From the cell containing the given text, extract its center point as (X, Y) coordinate. 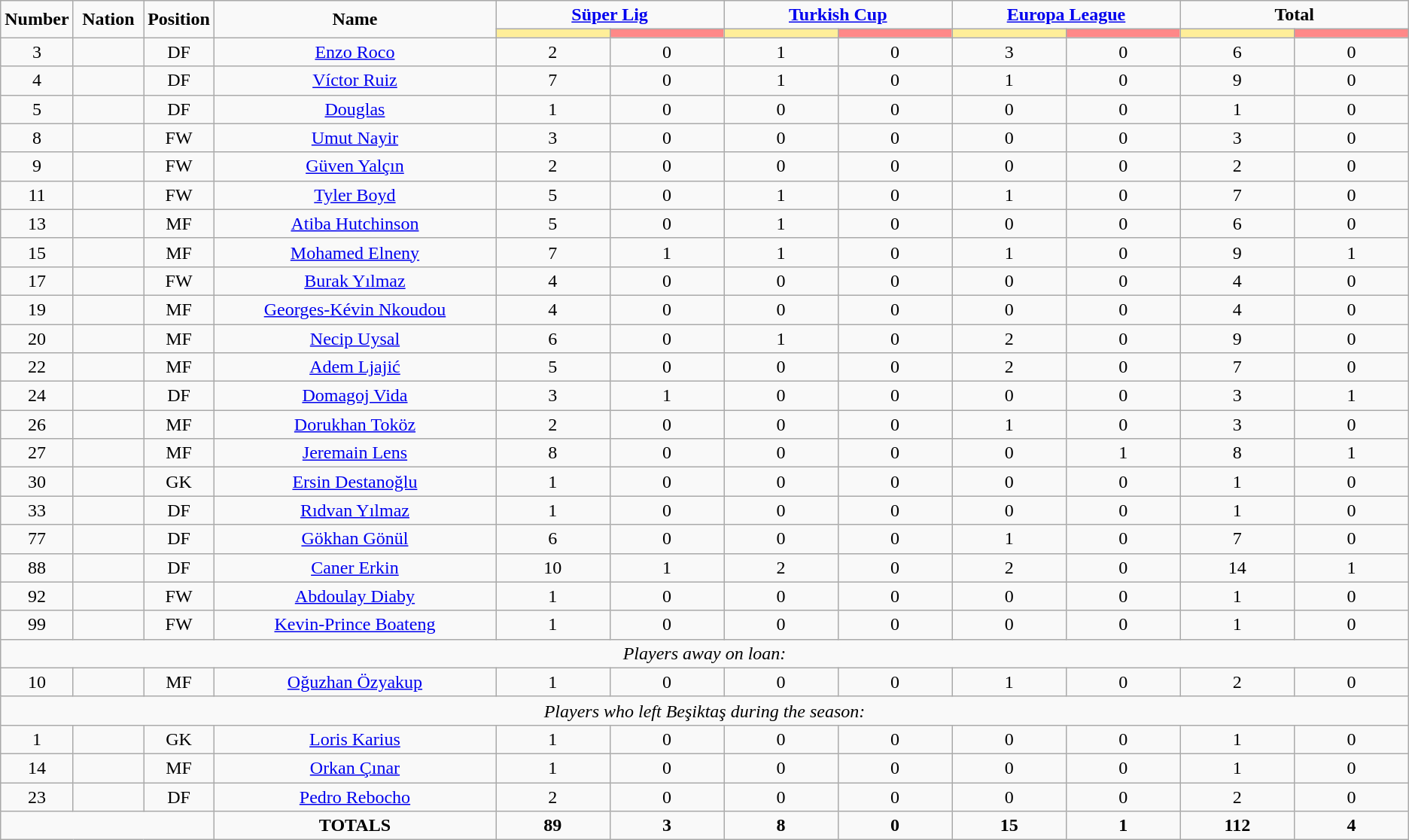
Adem Ljajić (355, 367)
Víctor Ruiz (355, 81)
Tyler Boyd (355, 195)
Name (355, 20)
Gökhan Gönül (355, 539)
Total (1295, 15)
Number (37, 20)
23 (37, 797)
Caner Erkin (355, 568)
112 (1237, 826)
TOTALS (355, 826)
89 (552, 826)
27 (37, 453)
Orkan Çınar (355, 768)
Necip Uysal (355, 338)
13 (37, 224)
Mohamed Elneny (355, 252)
22 (37, 367)
77 (37, 539)
99 (37, 625)
26 (37, 425)
Atiba Hutchinson (355, 224)
Abdoulay Diaby (355, 596)
Enzo Roco (355, 52)
17 (37, 281)
Douglas (355, 109)
Süper Lig (610, 15)
Kevin-Prince Boateng (355, 625)
30 (37, 482)
Dorukhan Toköz (355, 425)
Georges-Kévin Nkoudou (355, 309)
Burak Yılmaz (355, 281)
11 (37, 195)
88 (37, 568)
Güven Yalçın (355, 166)
Umut Nayir (355, 138)
Domagoj Vida (355, 396)
19 (37, 309)
Pedro Rebocho (355, 797)
Position (179, 20)
Rıdvan Yılmaz (355, 510)
Oğuzhan Özyakup (355, 682)
Turkish Cup (838, 15)
24 (37, 396)
Jeremain Lens (355, 453)
92 (37, 596)
Nation (108, 20)
33 (37, 510)
Ersin Destanoğlu (355, 482)
20 (37, 338)
Europa League (1066, 15)
Players who left Beşiktaş during the season: (704, 711)
Loris Karius (355, 739)
Players away on loan: (704, 653)
